Return the [X, Y] coordinate for the center point of the cell that contains the specified text.  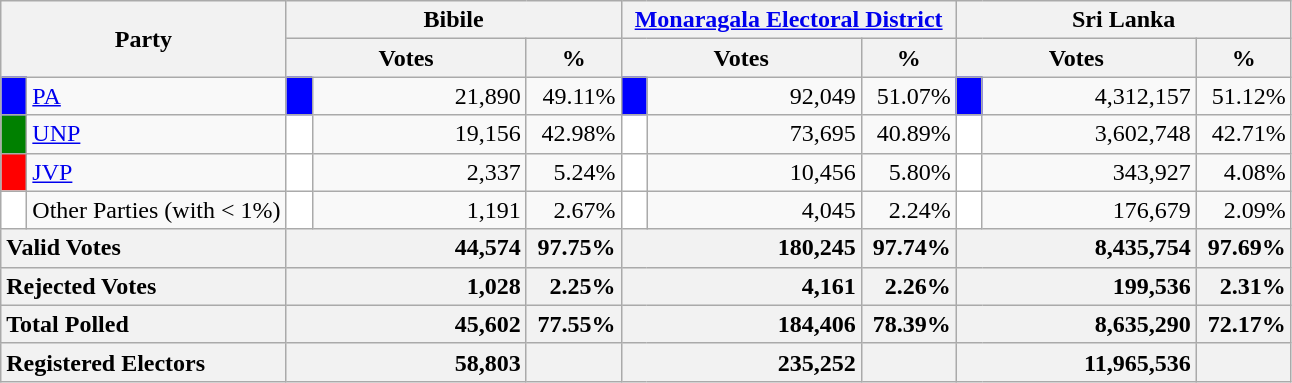
2.67% [574, 210]
42.71% [1244, 134]
Registered Electors [144, 362]
3,602,748 [1089, 134]
Other Parties (with < 1%) [156, 210]
97.69% [1244, 248]
Monaragala Electoral District [788, 20]
8,635,290 [1076, 324]
1,028 [406, 286]
40.89% [908, 134]
2.26% [908, 286]
2.25% [574, 286]
78.39% [908, 324]
Total Polled [144, 324]
72.17% [1244, 324]
Bibile [454, 20]
5.24% [574, 172]
184,406 [741, 324]
44,574 [406, 248]
180,245 [741, 248]
Party [144, 39]
58,803 [406, 362]
8,435,754 [1076, 248]
1,191 [419, 210]
4,045 [754, 210]
4,161 [741, 286]
343,927 [1089, 172]
4,312,157 [1089, 96]
UNP [156, 134]
199,536 [1076, 286]
92,049 [754, 96]
176,679 [1089, 210]
51.12% [1244, 96]
5.80% [908, 172]
42.98% [574, 134]
97.74% [908, 248]
JVP [156, 172]
45,602 [406, 324]
2.31% [1244, 286]
2.24% [908, 210]
10,456 [754, 172]
19,156 [419, 134]
2,337 [419, 172]
73,695 [754, 134]
77.55% [574, 324]
235,252 [741, 362]
4.08% [1244, 172]
PA [156, 96]
Valid Votes [144, 248]
Rejected Votes [144, 286]
2.09% [1244, 210]
11,965,536 [1076, 362]
21,890 [419, 96]
51.07% [908, 96]
Sri Lanka [1124, 20]
97.75% [574, 248]
49.11% [574, 96]
